From the cell containing the given text, extract its center point as (x, y) coordinate. 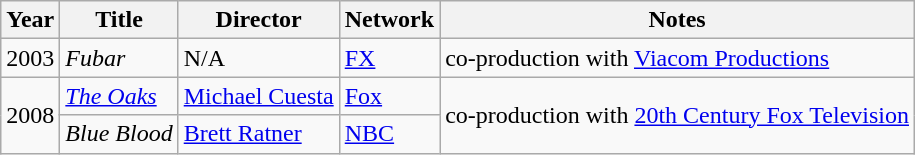
FX (389, 58)
N/A (258, 58)
Brett Ratner (258, 134)
Michael Cuesta (258, 96)
NBC (389, 134)
Fubar (119, 58)
co-production with 20th Century Fox Television (678, 115)
2003 (30, 58)
Notes (678, 20)
Title (119, 20)
Network (389, 20)
2008 (30, 115)
Fox (389, 96)
Blue Blood (119, 134)
Director (258, 20)
Year (30, 20)
The Oaks (119, 96)
co-production with Viacom Productions (678, 58)
